Locate the cell with the specified text and output its (x, y) center coordinate. 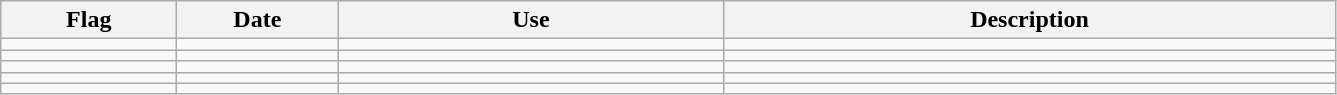
Use (531, 20)
Description (1030, 20)
Date (258, 20)
Flag (89, 20)
